From the cell containing the given text, extract its center point as (x, y) coordinate. 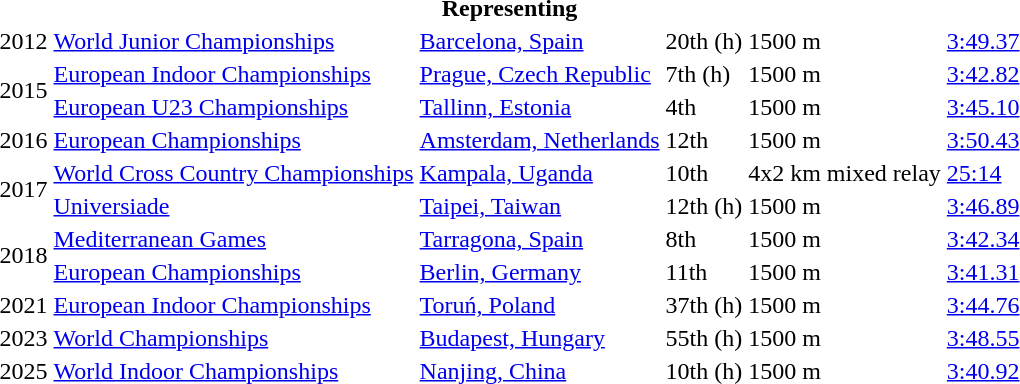
Amsterdam, Netherlands (540, 140)
4th (704, 107)
55th (h) (704, 338)
12th (704, 140)
Berlin, Germany (540, 272)
Barcelona, Spain (540, 41)
7th (h) (704, 74)
World Cross Country Championships (234, 173)
World Championships (234, 338)
Tarragona, Spain (540, 239)
37th (h) (704, 305)
European U23 Championships (234, 107)
Tallinn, Estonia (540, 107)
20th (h) (704, 41)
12th (h) (704, 206)
Taipei, Taiwan (540, 206)
Kampala, Uganda (540, 173)
Universiade (234, 206)
11th (704, 272)
Budapest, Hungary (540, 338)
4x2 km mixed relay (845, 173)
Prague, Czech Republic (540, 74)
8th (704, 239)
10th (704, 173)
Mediterranean Games (234, 239)
World Junior Championships (234, 41)
Toruń, Poland (540, 305)
